Identify which cell holds the provided text, then report its (x, y) central coordinate. 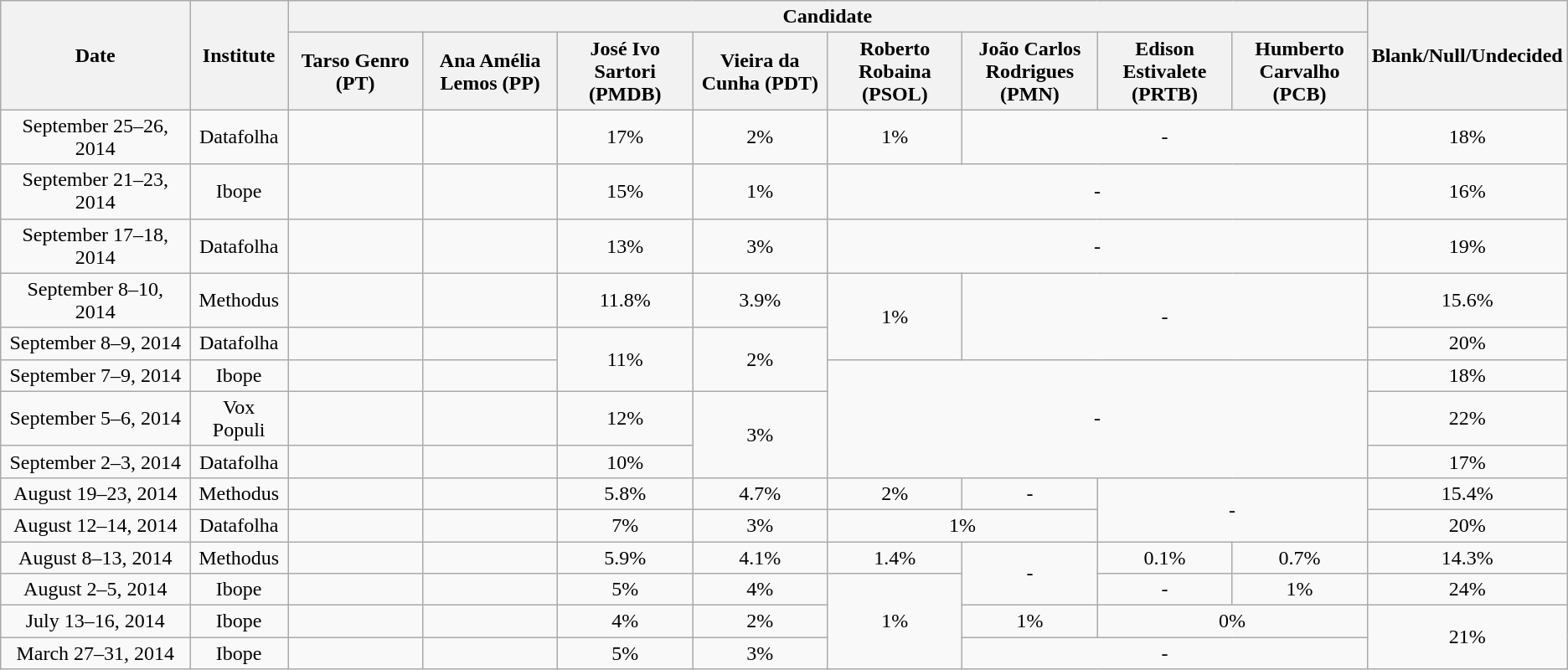
11.8% (625, 300)
11% (625, 359)
September 8–9, 2014 (95, 343)
Blank/Null/Undecided (1467, 55)
10% (625, 461)
Tarso Genro (PT) (355, 71)
7% (625, 525)
Institute (240, 55)
July 13–16, 2014 (95, 621)
5.8% (625, 493)
1.4% (895, 557)
Vieira da Cunha (PDT) (761, 71)
Edison Estivalete (PRTB) (1164, 71)
0% (1232, 621)
22% (1467, 419)
0.7% (1300, 557)
José Ivo Sartori (PMDB) (625, 71)
Candidate (828, 17)
19% (1467, 246)
21% (1467, 637)
4.7% (761, 493)
September 21–23, 2014 (95, 191)
0.1% (1164, 557)
15% (625, 191)
Ana Amélia Lemos (PP) (491, 71)
August 12–14, 2014 (95, 525)
5.9% (625, 557)
15.4% (1467, 493)
14.3% (1467, 557)
Date (95, 55)
Roberto Robaina (PSOL) (895, 71)
August 2–5, 2014 (95, 590)
September 5–6, 2014 (95, 419)
3.9% (761, 300)
August 8–13, 2014 (95, 557)
September 25–26, 2014 (95, 137)
Humberto Carvalho (PCB) (1300, 71)
September 7–9, 2014 (95, 375)
16% (1467, 191)
João Carlos Rodrigues (PMN) (1030, 71)
24% (1467, 590)
September 2–3, 2014 (95, 461)
August 19–23, 2014 (95, 493)
4.1% (761, 557)
Vox Populi (240, 419)
September 8–10, 2014 (95, 300)
13% (625, 246)
September 17–18, 2014 (95, 246)
15.6% (1467, 300)
12% (625, 419)
March 27–31, 2014 (95, 653)
